Search for the cell housing the specified text and yield its [x, y] center coordinate. 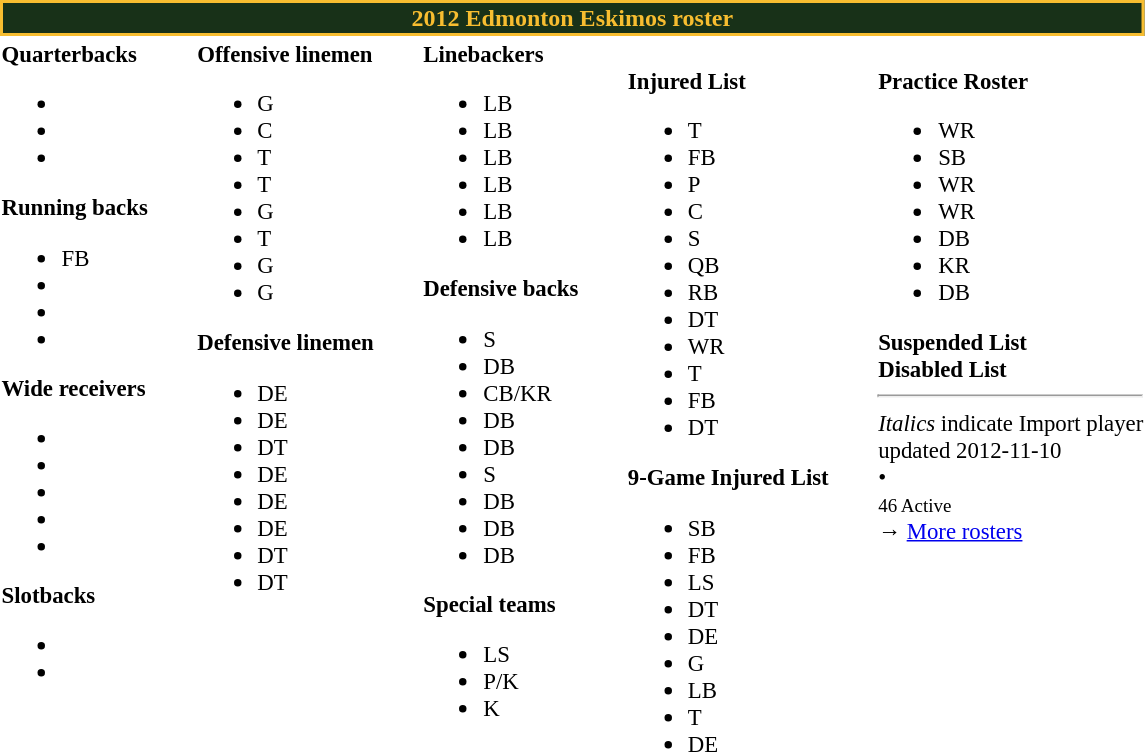
2012 Edmonton Eskimos roster [572, 18]
